Output the (X, Y) coordinate of the center of the cell containing the given text.  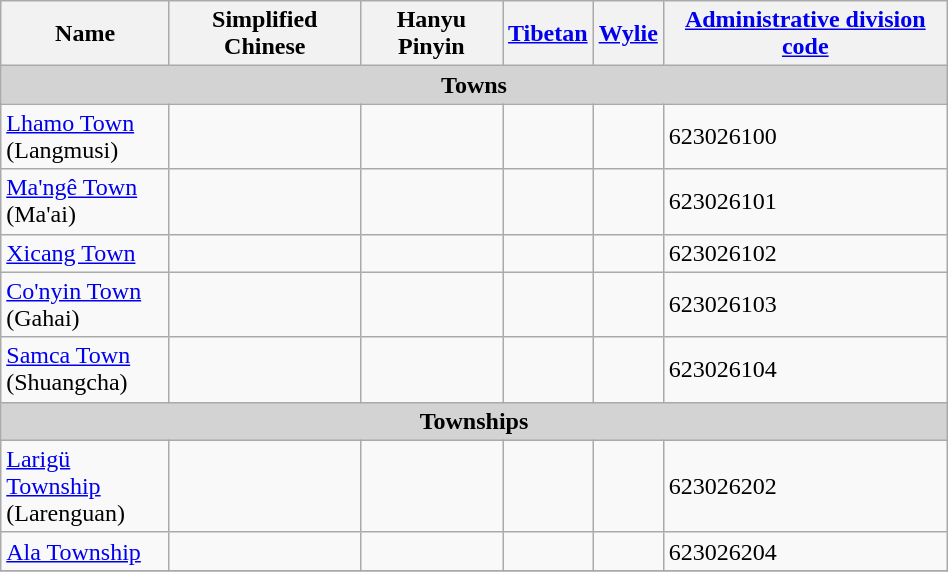
Co'nyin Town(Gahai) (86, 304)
Townships (474, 421)
623026202 (805, 486)
623026101 (805, 202)
Lhamo Town(Langmusi) (86, 136)
623026102 (805, 253)
623026104 (805, 370)
Wylie (628, 34)
Towns (474, 85)
623026204 (805, 551)
Simplified Chinese (264, 34)
Tibetan (548, 34)
623026103 (805, 304)
623026100 (805, 136)
Xicang Town (86, 253)
Ma'ngê Town(Ma'ai) (86, 202)
Larigü Township(Larenguan) (86, 486)
Name (86, 34)
Ala Township (86, 551)
Hanyu Pinyin (431, 34)
Administrative division code (805, 34)
Samca Town(Shuangcha) (86, 370)
